Scan for the cell matching the given text and deliver its (x, y) coordinate at center. 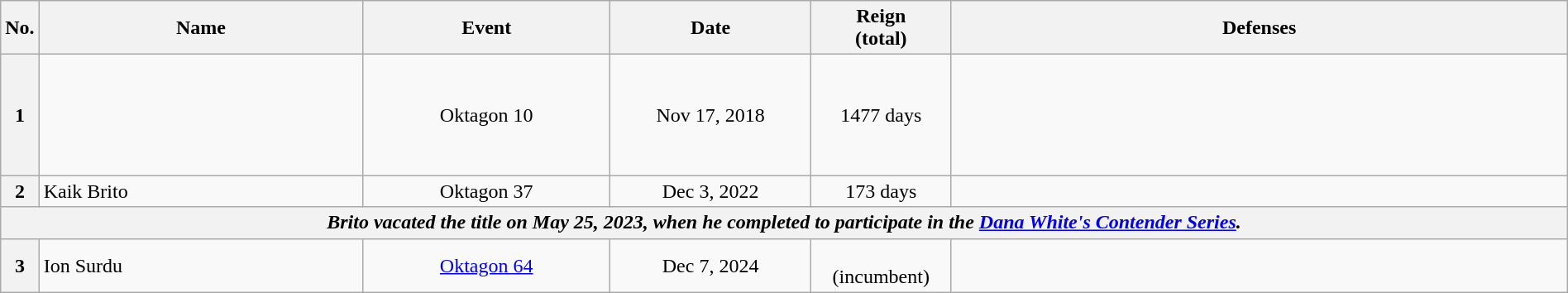
Date (711, 28)
(incumbent) (881, 265)
Oktagon 10 (486, 115)
Ion Surdu (201, 265)
1 (20, 115)
No. (20, 28)
1477 days (881, 115)
Oktagon 37 (486, 191)
Dec 3, 2022 (711, 191)
Defenses (1259, 28)
3 (20, 265)
Brito vacated the title on May 25, 2023, when he completed to participate in the Dana White's Contender Series. (784, 223)
173 days (881, 191)
Nov 17, 2018 (711, 115)
Dec 7, 2024 (711, 265)
Reign(total) (881, 28)
Kaik Brito (201, 191)
Event (486, 28)
Name (201, 28)
Oktagon 64 (486, 265)
2 (20, 191)
